Output the (X, Y) coordinate of the center of the cell containing the given text.  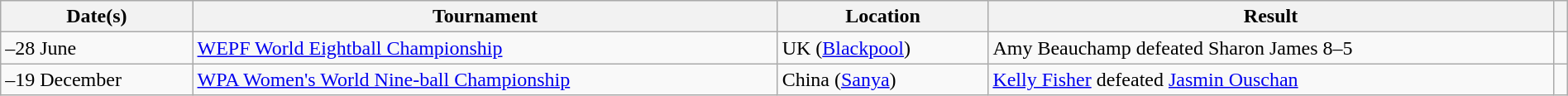
China (Sanya) (883, 79)
–19 December (97, 79)
–28 June (97, 48)
WPA Women's World Nine-ball Championship (485, 79)
Kelly Fisher defeated Jasmin Ouschan (1270, 79)
UK (Blackpool) (883, 48)
Amy Beauchamp defeated Sharon James 8–5 (1270, 48)
Tournament (485, 17)
Location (883, 17)
Date(s) (97, 17)
Result (1270, 17)
WEPF World Eightball Championship (485, 48)
